Provide the (X, Y) coordinate of the cell's center where the given text is located.  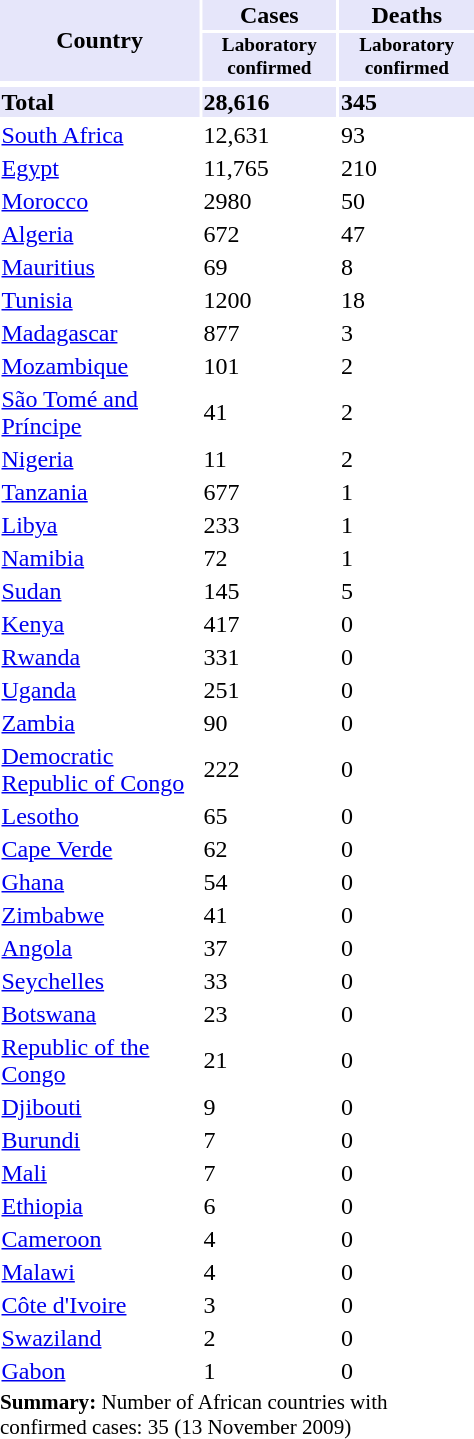
Ethiopia (100, 1206)
72 (269, 558)
Democratic Republic of Congo (100, 770)
Kenya (100, 624)
251 (269, 690)
233 (269, 525)
Mali (100, 1173)
54 (269, 882)
Botswana (100, 1014)
23 (269, 1014)
1200 (269, 300)
Malawi (100, 1272)
South Africa (100, 135)
93 (407, 135)
69 (269, 267)
Libya (100, 525)
Swaziland (100, 1338)
Gabon (100, 1371)
5 (407, 591)
Deaths (407, 15)
Uganda (100, 690)
417 (269, 624)
Mozambique (100, 366)
62 (269, 849)
145 (269, 591)
Madagascar (100, 333)
Nigeria (100, 459)
Cameroon (100, 1239)
2980 (269, 201)
677 (269, 492)
47 (407, 234)
Rwanda (100, 657)
Tunisia (100, 300)
São Tomé and Príncipe (100, 412)
21 (269, 1060)
90 (269, 723)
37 (269, 948)
101 (269, 366)
Sudan (100, 591)
Tanzania (100, 492)
331 (269, 657)
Zambia (100, 723)
28,616 (269, 102)
222 (269, 770)
Djibouti (100, 1107)
33 (269, 981)
6 (269, 1206)
11 (269, 459)
12,631 (269, 135)
9 (269, 1107)
Algeria (100, 234)
Angola (100, 948)
Total (100, 102)
Lesotho (100, 816)
Namibia (100, 558)
Cape Verde (100, 849)
672 (269, 234)
Morocco (100, 201)
345 (407, 102)
18 (407, 300)
877 (269, 333)
Côte d'Ivoire (100, 1305)
Mauritius (100, 267)
50 (407, 201)
11,765 (269, 168)
Zimbabwe (100, 915)
Ghana (100, 882)
210 (407, 168)
65 (269, 816)
Country (100, 40)
Burundi (100, 1140)
Cases (269, 15)
Egypt (100, 168)
8 (407, 267)
Republic of the Congo (100, 1060)
Seychelles (100, 981)
